Locate the cell with the specified text and output its (X, Y) center coordinate. 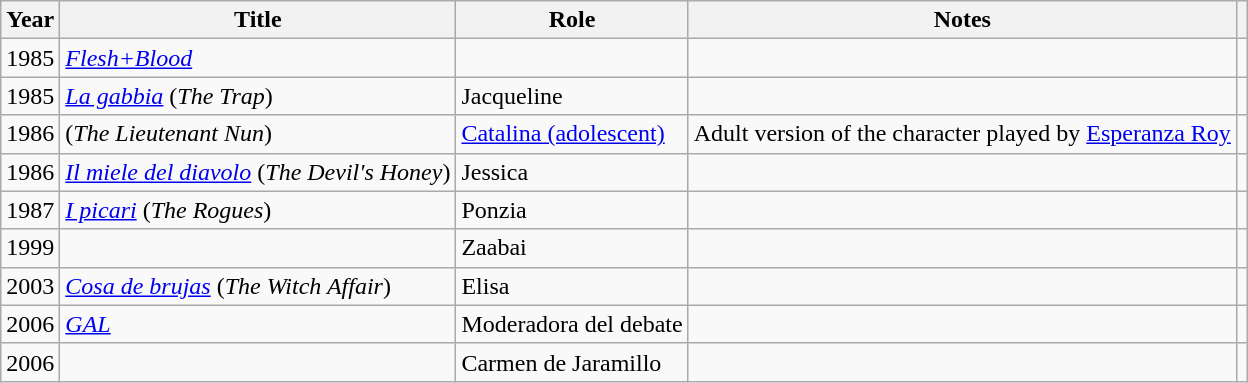
La gabbia (The Trap) (258, 96)
Role (572, 20)
Catalina (adolescent) (572, 134)
Ponzia (572, 210)
Il miele del diavolo (The Devil's Honey) (258, 172)
Year (30, 20)
(The Lieutenant Nun) (258, 134)
1987 (30, 210)
GAL (258, 324)
Notes (962, 20)
Carmen de Jaramillo (572, 362)
Moderadora del debate (572, 324)
Flesh+Blood (258, 58)
Title (258, 20)
Jacqueline (572, 96)
Elisa (572, 286)
I picari (The Rogues) (258, 210)
Zaabai (572, 248)
2003 (30, 286)
Adult version of the character played by Esperanza Roy (962, 134)
Jessica (572, 172)
Cosa de brujas (The Witch Affair) (258, 286)
1999 (30, 248)
